Search for the cell housing the specified text and yield its (X, Y) center coordinate. 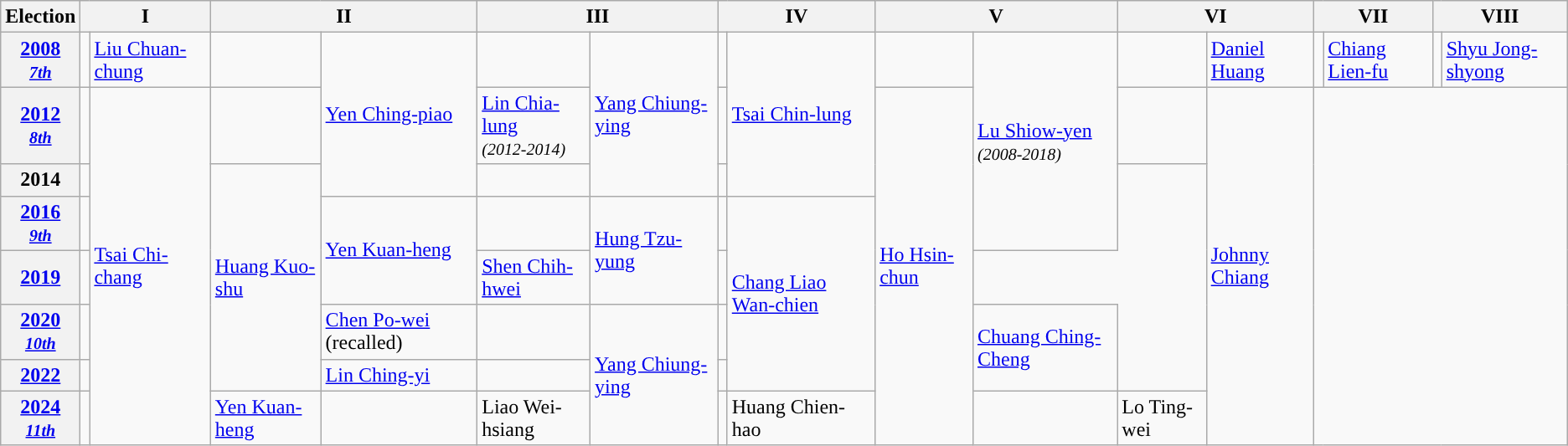
VIII (1499, 17)
Chen Po-wei (recalled) (399, 331)
Tsai Chin-lung (801, 114)
VII (1374, 17)
20087th (40, 60)
Tsai Chi-chang (150, 266)
I (146, 17)
2022 (40, 375)
Chuang Ching-Cheng (1044, 348)
2019 (40, 278)
V (997, 17)
Hung Tzu-yung (655, 250)
202411th (40, 418)
IV (796, 17)
VI (1216, 17)
Huang Kuo-shu (266, 278)
Yen Ching-piao (399, 114)
Ho Hsin-chun (925, 266)
Chiang Lien-fu (1378, 60)
202010th (40, 331)
III (598, 17)
Lo Ting-wei (1162, 418)
20128th (40, 126)
Lin Ching-yi (399, 375)
Chang Liao Wan-chien (801, 293)
Liao Wei-hsiang (534, 418)
2014 (40, 180)
Shyu Jong-shyong (1504, 60)
Election (40, 17)
Johnny Chiang (1260, 266)
Lin Chia-lung(2012-2014) (534, 126)
20169th (40, 223)
Liu Chuan-chung (150, 60)
Daniel Huang (1260, 60)
Lu Shiow-yen(2008-2018) (1044, 141)
II (343, 17)
Huang Chien-hao (801, 418)
Shen Chih-hwei (534, 278)
